Determine the [x, y] coordinate at the center of the cell enclosing the given text.  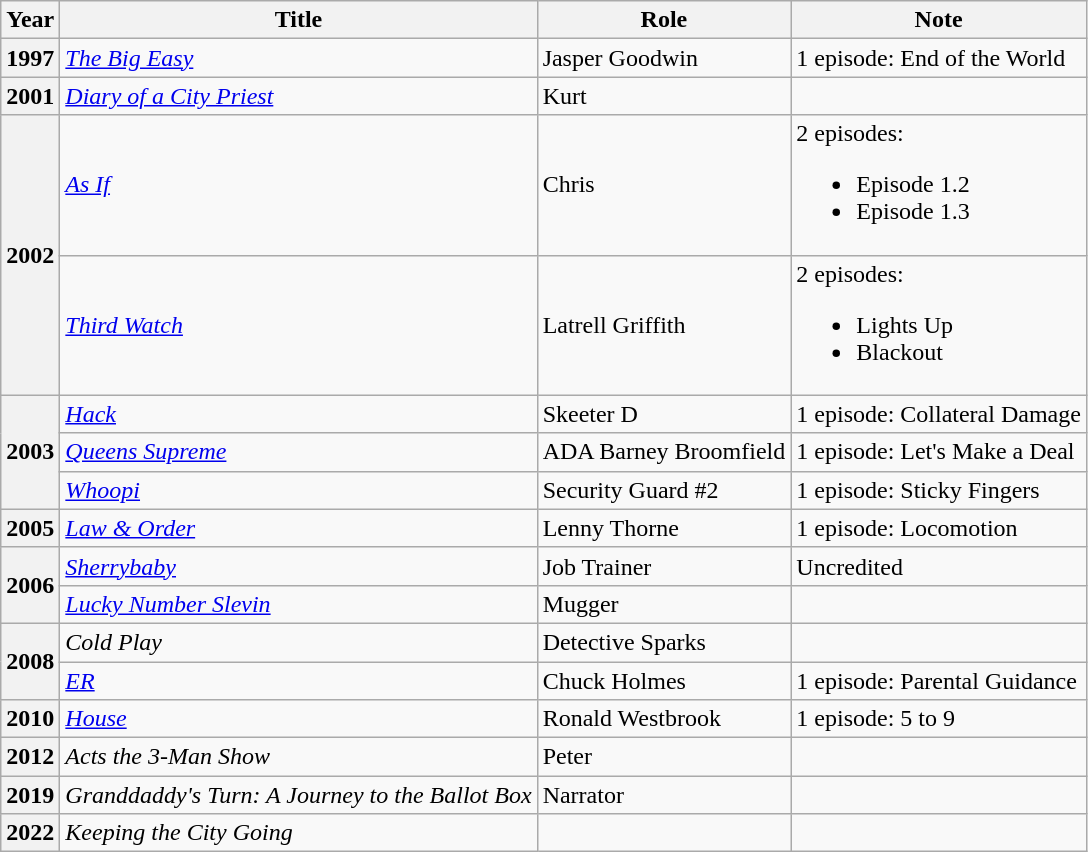
As If [298, 185]
2005 [30, 528]
Whoopi [298, 490]
Sherrybaby [298, 566]
House [298, 719]
Kurt [664, 96]
Lenny Thorne [664, 528]
ADA Barney Broomfield [664, 452]
1 episode: Collateral Damage [939, 414]
Chuck Holmes [664, 681]
Lucky Number Slevin [298, 604]
1 episode: Let's Make a Deal [939, 452]
Diary of a City Priest [298, 96]
1 episode: Sticky Fingers [939, 490]
Title [298, 20]
Keeping the City Going [298, 833]
1997 [30, 58]
2 episodes:Lights UpBlackout [939, 325]
1 episode: Parental Guidance [939, 681]
Detective Sparks [664, 642]
Third Watch [298, 325]
Role [664, 20]
Note [939, 20]
The Big Easy [298, 58]
2002 [30, 255]
Latrell Griffith [664, 325]
Security Guard #2 [664, 490]
Queens Supreme [298, 452]
Jasper Goodwin [664, 58]
Cold Play [298, 642]
Uncredited [939, 566]
2010 [30, 719]
2003 [30, 452]
Ronald Westbrook [664, 719]
2008 [30, 661]
2012 [30, 757]
2006 [30, 585]
2022 [30, 833]
ER [298, 681]
1 episode: 5 to 9 [939, 719]
Granddaddy's Turn: A Journey to the Ballot Box [298, 795]
Acts the 3-Man Show [298, 757]
2 episodes:Episode 1.2Episode 1.3 [939, 185]
1 episode: Locomotion [939, 528]
2001 [30, 96]
Year [30, 20]
2019 [30, 795]
Peter [664, 757]
Job Trainer [664, 566]
Narrator [664, 795]
Law & Order [298, 528]
1 episode: End of the World [939, 58]
Chris [664, 185]
Hack [298, 414]
Skeeter D [664, 414]
Mugger [664, 604]
